Pinpoint the cell where the given text exists, returning its [X, Y] midpoint coordinate. 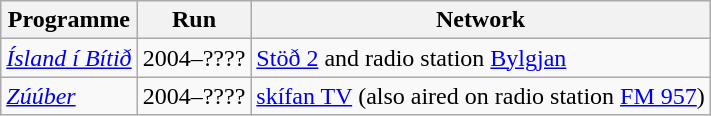
Programme [69, 20]
Stöð 2 and radio station Bylgjan [480, 58]
Network [480, 20]
Zúúber [69, 96]
Run [194, 20]
Ísland í Bítið [69, 58]
skífan TV (also aired on radio station FM 957) [480, 96]
